Provide the (x, y) coordinate of the cell's center where the given text is located.  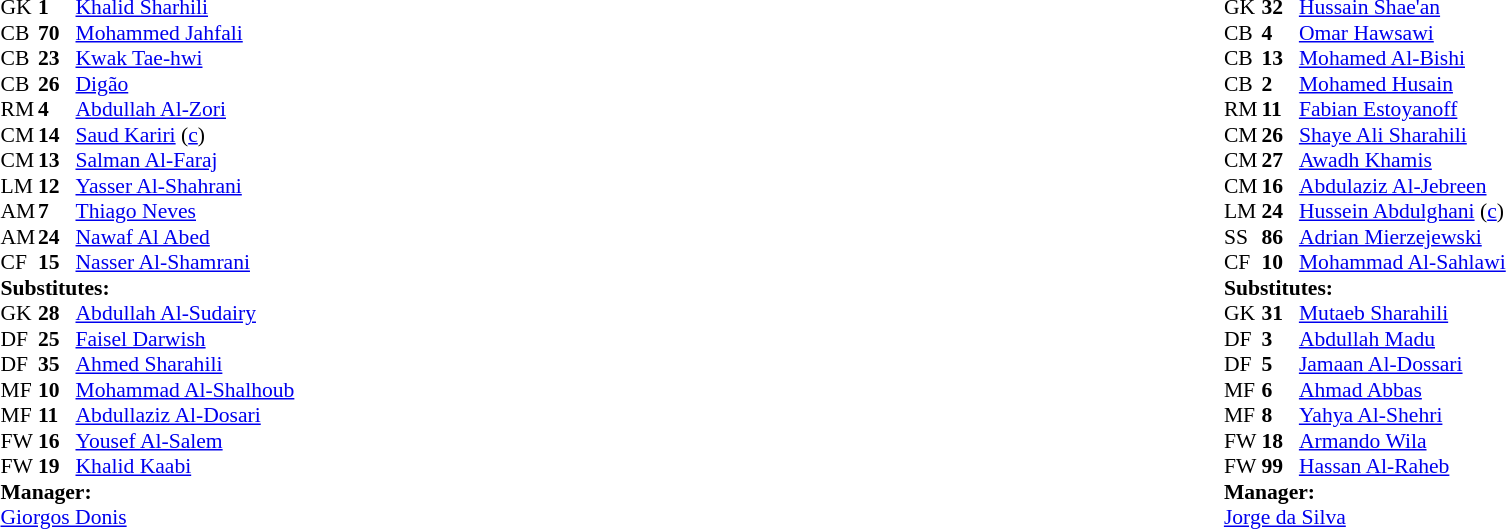
Digão (186, 84)
99 (1280, 467)
Mutaeb Sharahili (1402, 313)
Abdulaziz Al-Jebreen (1402, 186)
Adrian Mierzejewski (1402, 237)
Hassan Al-Raheb (1402, 467)
25 (57, 339)
Yousef Al-Salem (186, 441)
Mohammad Al-Sahlawi (1402, 263)
Yasser Al-Shahrani (186, 186)
Awadh Khamis (1402, 161)
Yahya Al-Shehri (1402, 415)
Khalid Kaabi (186, 467)
Mohammad Al-Shalhoub (186, 390)
Ahmad Abbas (1402, 390)
23 (57, 59)
Shaye Ali Sharahili (1402, 135)
70 (57, 33)
Mohamed Husain (1402, 84)
6 (1280, 390)
31 (1280, 313)
8 (1280, 415)
35 (57, 365)
Ahmed Sharahili (186, 365)
3 (1280, 339)
Mohammed Jahfali (186, 33)
15 (57, 263)
27 (1280, 161)
Jamaan Al-Dossari (1402, 365)
7 (57, 211)
Saud Kariri (c) (186, 135)
19 (57, 467)
Thiago Neves (186, 211)
Kwak Tae-hwi (186, 59)
86 (1280, 237)
Armando Wila (1402, 441)
28 (57, 313)
SS (1243, 237)
Faisel Darwish (186, 339)
Abdullah Al-Sudairy (186, 313)
Salman Al-Faraj (186, 161)
Abdullah Al-Zori (186, 109)
2 (1280, 84)
Abdullaziz Al-Dosari (186, 415)
18 (1280, 441)
Omar Hawsawi (1402, 33)
Fabian Estoyanoff (1402, 109)
Nawaf Al Abed (186, 237)
12 (57, 186)
5 (1280, 365)
Mohamed Al-Bishi (1402, 59)
Nasser Al-Shamrani (186, 263)
14 (57, 135)
Hussein Abdulghani (c) (1402, 211)
Abdullah Madu (1402, 339)
